Pinpoint the cell where the given text exists, returning its (X, Y) midpoint coordinate. 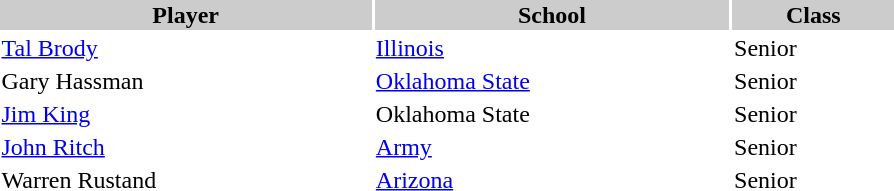
Jim King (186, 114)
Player (186, 15)
Army (552, 147)
John Ritch (186, 147)
School (552, 15)
Class (814, 15)
Illinois (552, 48)
Gary Hassman (186, 81)
Tal Brody (186, 48)
